Detect which cell encompasses the target text, then output its [X, Y] center coordinate. 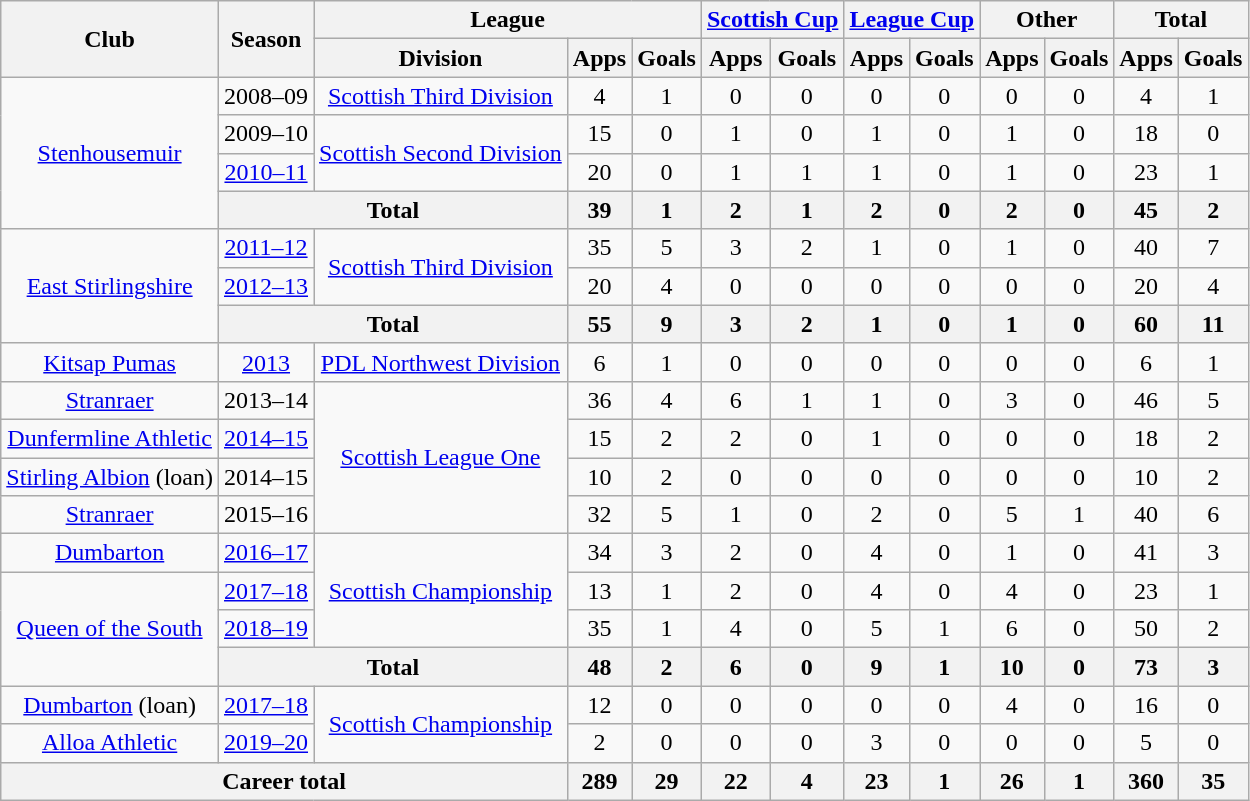
289 [599, 781]
46 [1146, 400]
45 [1146, 210]
Season [266, 39]
11 [1213, 324]
PDL Northwest Division [441, 362]
Other [1047, 20]
Dunfermline Athletic [110, 438]
League [508, 20]
2016–17 [266, 553]
39 [599, 210]
34 [599, 553]
36 [599, 400]
50 [1146, 629]
Division [441, 58]
60 [1146, 324]
13 [599, 591]
12 [599, 705]
73 [1146, 667]
41 [1146, 553]
2015–16 [266, 515]
2012–13 [266, 286]
22 [735, 781]
Kitsap Pumas [110, 362]
360 [1146, 781]
26 [1012, 781]
29 [667, 781]
Scottish Second Division [441, 153]
Stenhousemuir [110, 153]
2008–09 [266, 96]
32 [599, 515]
Dumbarton [110, 553]
League Cup [912, 20]
2013–14 [266, 400]
Alloa Athletic [110, 743]
2019–20 [266, 743]
Scottish Cup [772, 20]
2013 [266, 362]
Scottish League One [441, 457]
2010–11 [266, 172]
2011–12 [266, 248]
2018–19 [266, 629]
Dumbarton (loan) [110, 705]
Career total [284, 781]
Stirling Albion (loan) [110, 477]
48 [599, 667]
7 [1213, 248]
2009–10 [266, 134]
55 [599, 324]
Queen of the South [110, 629]
East Stirlingshire [110, 286]
16 [1146, 705]
Club [110, 39]
